Output the [x, y] coordinate of the center of the cell containing the given text.  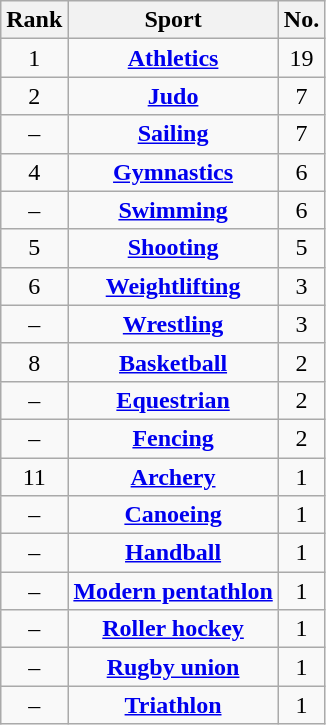
Triathlon [173, 705]
Sport [173, 20]
Handball [173, 553]
Fencing [173, 438]
11 [34, 477]
8 [34, 362]
19 [301, 58]
No. [301, 20]
Wrestling [173, 324]
Rugby union [173, 667]
Equestrian [173, 400]
Modern pentathlon [173, 591]
Rank [34, 20]
Judo [173, 96]
Archery [173, 477]
4 [34, 172]
Sailing [173, 134]
Gymnastics [173, 172]
Roller hockey [173, 629]
Swimming [173, 210]
Shooting [173, 248]
Weightlifting [173, 286]
Athletics [173, 58]
Basketball [173, 362]
Canoeing [173, 515]
